Search for the cell housing the specified text and yield its [X, Y] center coordinate. 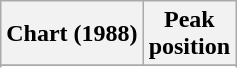
Chart (1988) [72, 34]
Peakposition [189, 34]
